Return (x, y) of the center of cell containing provided text 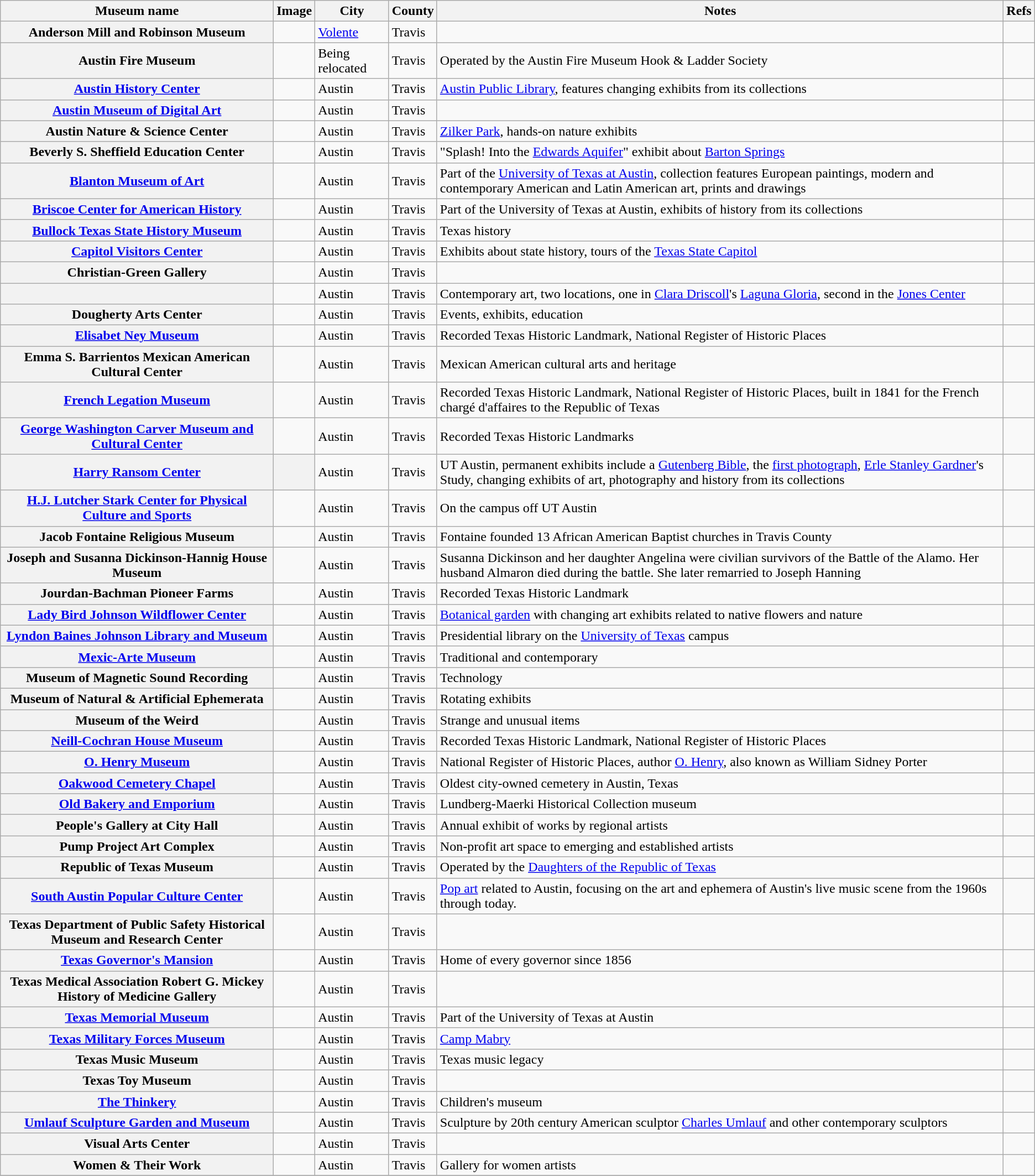
Texas Memorial Museum (137, 1017)
Women & Their Work (137, 1165)
Children's museum (720, 1101)
Briscoe Center for American History (137, 209)
The Thinkery (137, 1101)
Technology (720, 678)
On the campus off UT Austin (720, 508)
Events, exhibits, education (720, 315)
Emma S. Barrientos Mexican American Cultural Center (137, 364)
Image (294, 11)
Volente (352, 32)
Lundberg-Maerki Historical Collection museum (720, 804)
People's Gallery at City Hall (137, 825)
Refs (1019, 11)
Christian-Green Gallery (137, 272)
O. Henry Museum (137, 762)
Recorded Texas Historic Landmarks (720, 436)
Neill-Cochran House Museum (137, 741)
H.J. Lutcher Stark Center for Physical Culture and Sports (137, 508)
Pop art related to Austin, focusing on the art and ephemera of Austin's live music scene from the 1960s through today. (720, 896)
Notes (720, 11)
Jacob Fontaine Religious Museum (137, 537)
Austin Fire Museum (137, 61)
Recorded Texas Historic Landmark (720, 594)
Old Bakery and Emporium (137, 804)
Pump Project Art Complex (137, 846)
Austin History Center (137, 89)
Umlauf Sculpture Garden and Museum (137, 1123)
Traditional and contemporary (720, 657)
Texas Music Museum (137, 1059)
Texas Medical Association Robert G. Mickey History of Medicine Gallery (137, 989)
Museum name (137, 11)
Oakwood Cemetery Chapel (137, 783)
Museum of Magnetic Sound Recording (137, 678)
Texas history (720, 230)
Lyndon Baines Johnson Library and Museum (137, 636)
Non-profit art space to emerging and established artists (720, 846)
County (412, 11)
Jourdan-Bachman Pioneer Farms (137, 594)
Oldest city-owned cemetery in Austin, Texas (720, 783)
Mexic-Arte Museum (137, 657)
Austin Museum of Digital Art (137, 110)
National Register of Historic Places, author O. Henry, also known as William Sidney Porter (720, 762)
Exhibits about state history, tours of the Texas State Capitol (720, 251)
Camp Mabry (720, 1038)
Texas Toy Museum (137, 1080)
Contemporary art, two locations, one in Clara Driscoll's Laguna Gloria, second in the Jones Center (720, 294)
Bullock Texas State History Museum (137, 230)
Operated by the Daughters of the Republic of Texas (720, 867)
Texas Governor's Mansion (137, 960)
Home of every governor since 1856 (720, 960)
Harry Ransom Center (137, 472)
Visual Arts Center (137, 1144)
Museum of the Weird (137, 720)
Joseph and Susanna Dickinson-Hannig House Museum (137, 565)
Part of the University of Texas at Austin (720, 1017)
French Legation Museum (137, 400)
Blanton Museum of Art (137, 180)
Elisabet Ney Museum (137, 336)
Texas Military Forces Museum (137, 1038)
Zilker Park, hands-on nature exhibits (720, 131)
Museum of Natural & Artificial Ephemerata (137, 699)
Sculpture by 20th century American sculptor Charles Umlauf and other contemporary sculptors (720, 1123)
Strange and unusual items (720, 720)
Anderson Mill and Robinson Museum (137, 32)
Lady Bird Johnson Wildflower Center (137, 615)
Annual exhibit of works by regional artists (720, 825)
Dougherty Arts Center (137, 315)
Rotating exhibits (720, 699)
Fontaine founded 13 African American Baptist churches in Travis County (720, 537)
Operated by the Austin Fire Museum Hook & Ladder Society (720, 61)
Gallery for women artists (720, 1165)
Austin Nature & Science Center (137, 131)
South Austin Popular Culture Center (137, 896)
Texas Department of Public Safety Historical Museum and Research Center (137, 932)
Austin Public Library, features changing exhibits from its collections (720, 89)
Presidential library on the University of Texas campus (720, 636)
Botanical garden with changing art exhibits related to native flowers and nature (720, 615)
Mexican American cultural arts and heritage (720, 364)
Capitol Visitors Center (137, 251)
Recorded Texas Historic Landmark, National Register of Historic Places, built in 1841 for the French chargé d'affaires to the Republic of Texas (720, 400)
Being relocated (352, 61)
"Splash! Into the Edwards Aquifer" exhibit about Barton Springs (720, 152)
City (352, 11)
Texas music legacy (720, 1059)
Beverly S. Sheffield Education Center (137, 152)
Republic of Texas Museum (137, 867)
George Washington Carver Museum and Cultural Center (137, 436)
Part of the University of Texas at Austin, exhibits of history from its collections (720, 209)
